Provide the (x, y) coordinate of the cell's center where the given text is located.  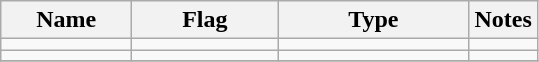
Type (374, 20)
Flag (205, 20)
Notes (503, 20)
Name (66, 20)
